Return [x, y] of the center of cell containing provided text 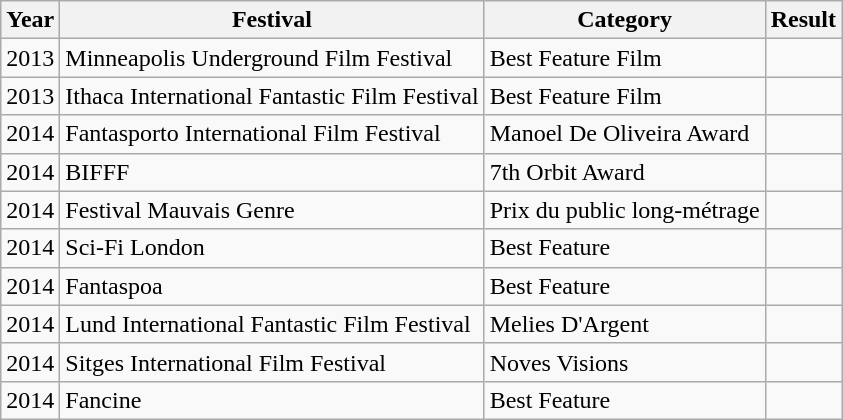
Festival Mauvais Genre [272, 210]
Prix du public long-métrage [624, 210]
Category [624, 20]
BIFFF [272, 172]
Result [803, 20]
Ithaca International Fantastic Film Festival [272, 96]
Sci-Fi London [272, 248]
Manoel De Oliveira Award [624, 134]
Melies D'Argent [624, 324]
Noves Visions [624, 362]
Fancine [272, 400]
Year [30, 20]
Fantasporto International Film Festival [272, 134]
7th Orbit Award [624, 172]
Minneapolis Underground Film Festival [272, 58]
Sitges International Film Festival [272, 362]
Lund International Fantastic Film Festival [272, 324]
Festival [272, 20]
Fantaspoa [272, 286]
